Pinpoint the cell where the given text exists, returning its [x, y] midpoint coordinate. 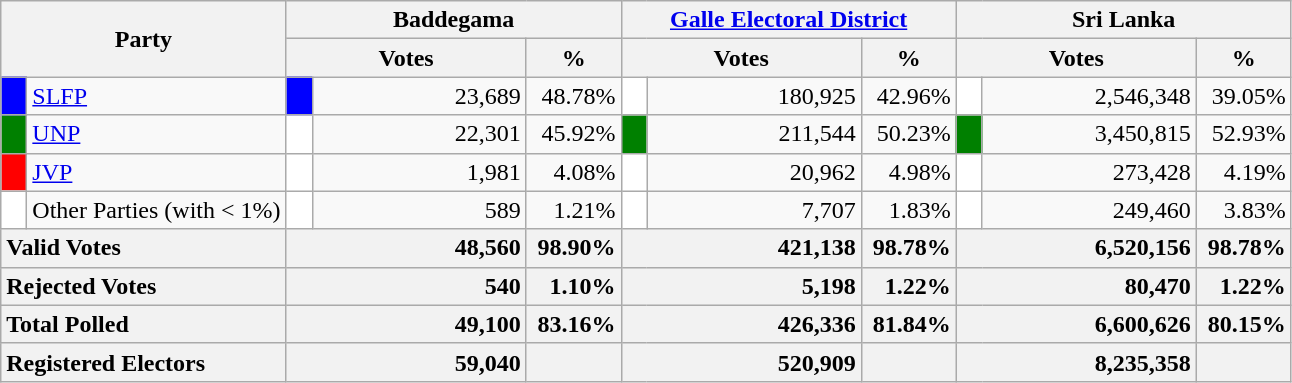
50.23% [908, 134]
426,336 [741, 324]
42.96% [908, 96]
SLFP [156, 96]
1.10% [574, 286]
211,544 [754, 134]
1.21% [574, 210]
20,962 [754, 172]
421,138 [741, 248]
540 [406, 286]
2,546,348 [1089, 96]
45.92% [574, 134]
JVP [156, 172]
48.78% [574, 96]
83.16% [574, 324]
Sri Lanka [1124, 20]
3.83% [1244, 210]
48,560 [406, 248]
59,040 [406, 362]
6,520,156 [1076, 248]
6,600,626 [1076, 324]
1.83% [908, 210]
Baddegama [454, 20]
Other Parties (with < 1%) [156, 210]
589 [419, 210]
80.15% [1244, 324]
52.93% [1244, 134]
Valid Votes [144, 248]
4.19% [1244, 172]
49,100 [406, 324]
Rejected Votes [144, 286]
80,470 [1076, 286]
23,689 [419, 96]
180,925 [754, 96]
39.05% [1244, 96]
4.98% [908, 172]
249,460 [1089, 210]
Party [144, 39]
8,235,358 [1076, 362]
Registered Electors [144, 362]
1,981 [419, 172]
273,428 [1089, 172]
7,707 [754, 210]
5,198 [741, 286]
98.90% [574, 248]
Total Polled [144, 324]
22,301 [419, 134]
520,909 [741, 362]
4.08% [574, 172]
Galle Electoral District [788, 20]
81.84% [908, 324]
3,450,815 [1089, 134]
UNP [156, 134]
